Capture the cell that displays the provided text and extract its [x, y] central coordinate. 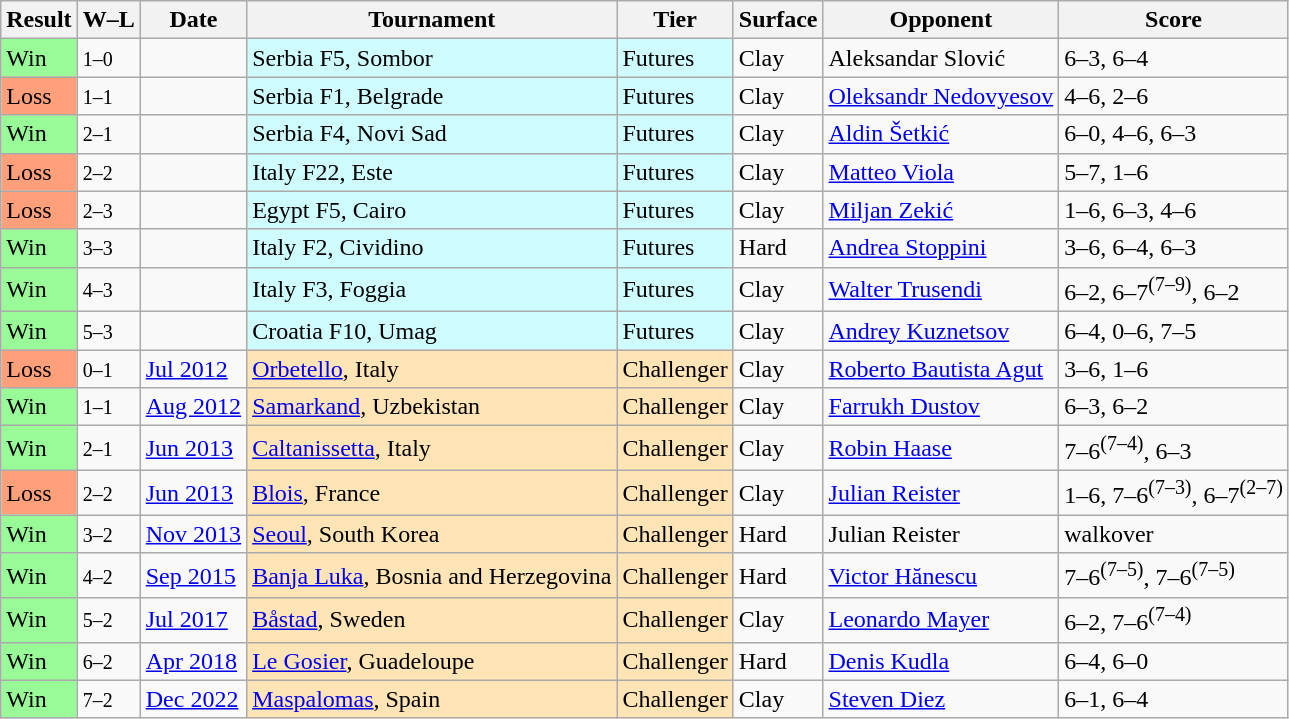
Croatia F10, Umag [432, 331]
Tier [675, 20]
5–2 [108, 620]
6–3, 6–2 [1174, 407]
7–6(7–4), 6–3 [1174, 448]
6–4, 0–6, 7–5 [1174, 331]
7–6(7–5), 7–6(7–5) [1174, 576]
3–3 [108, 248]
Serbia F5, Sombor [432, 58]
Dec 2022 [193, 699]
Surface [778, 20]
4–6, 2–6 [1174, 96]
6–0, 4–6, 6–3 [1174, 134]
Seoul, South Korea [432, 534]
Andrea Stoppini [941, 248]
Italy F22, Este [432, 172]
3–6, 6–4, 6–3 [1174, 248]
Aldin Šetkić [941, 134]
5–7, 1–6 [1174, 172]
Båstad, Sweden [432, 620]
3–6, 1–6 [1174, 369]
3–2 [108, 534]
Opponent [941, 20]
Miljan Zekić [941, 210]
6–1, 6–4 [1174, 699]
Denis Kudla [941, 661]
Jul 2012 [193, 369]
5–3 [108, 331]
Leonardo Mayer [941, 620]
Date [193, 20]
Oleksandr Nedovyesov [941, 96]
Walter Trusendi [941, 290]
Orbetello, Italy [432, 369]
Samarkand, Uzbekistan [432, 407]
Apr 2018 [193, 661]
Farrukh Dustov [941, 407]
6–2, 6–7(7–9), 6–2 [1174, 290]
Italy F3, Foggia [432, 290]
4–3 [108, 290]
Andrey Kuznetsov [941, 331]
Maspalomas, Spain [432, 699]
Steven Diez [941, 699]
1–6, 6–3, 4–6 [1174, 210]
Blois, France [432, 492]
Caltanissetta, Italy [432, 448]
Tournament [432, 20]
Matteo Viola [941, 172]
Result [39, 20]
0–1 [108, 369]
Nov 2013 [193, 534]
Aug 2012 [193, 407]
Banja Luka, Bosnia and Herzegovina [432, 576]
7–2 [108, 699]
6–3, 6–4 [1174, 58]
W–L [108, 20]
Roberto Bautista Agut [941, 369]
Sep 2015 [193, 576]
2–3 [108, 210]
1–6, 7–6(7–3), 6–7(2–7) [1174, 492]
4–2 [108, 576]
Serbia F4, Novi Sad [432, 134]
Victor Hănescu [941, 576]
Score [1174, 20]
6–2 [108, 661]
Italy F2, Cividino [432, 248]
Le Gosier, Guadeloupe [432, 661]
1–0 [108, 58]
walkover [1174, 534]
Aleksandar Slović [941, 58]
Serbia F1, Belgrade [432, 96]
6–4, 6–0 [1174, 661]
Egypt F5, Cairo [432, 210]
6–2, 7–6(7–4) [1174, 620]
Robin Haase [941, 448]
Jul 2017 [193, 620]
